Identify which cell holds the provided text, then report its [x, y] central coordinate. 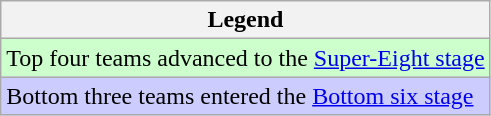
Top four teams advanced to the Super-Eight stage [246, 58]
Legend [246, 20]
Bottom three teams entered the Bottom six stage [246, 96]
